Capture the cell that displays the provided text and extract its (X, Y) central coordinate. 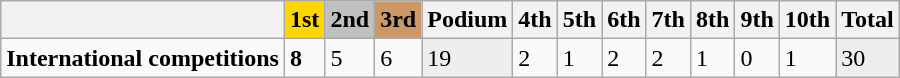
30 (868, 58)
19 (468, 58)
3rd (398, 20)
8 (304, 58)
4th (535, 20)
2nd (350, 20)
9th (757, 20)
Total (868, 20)
5 (350, 58)
Podium (468, 20)
5th (579, 20)
International competitions (143, 58)
0 (757, 58)
1st (304, 20)
7th (668, 20)
6 (398, 58)
6th (624, 20)
10th (807, 20)
8th (712, 20)
